From the cell containing the given text, extract its center point as (X, Y) coordinate. 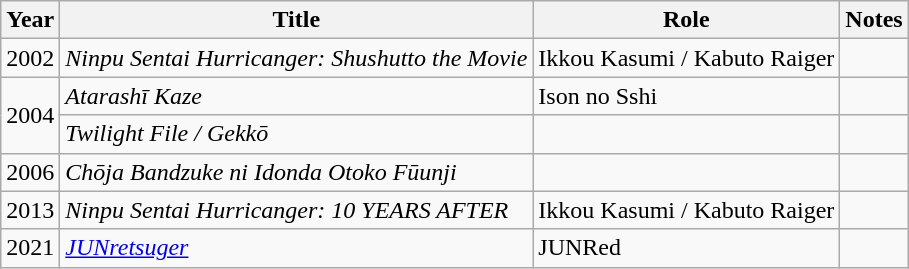
2013 (30, 210)
Twilight File / Gekkō (296, 134)
Chōja Bandzuke ni Idonda Otoko Fūunji (296, 172)
JUNretsuger (296, 248)
2006 (30, 172)
2004 (30, 115)
Atarashī Kaze (296, 96)
Ninpu Sentai Hurricanger: Shushutto the Movie (296, 58)
Ninpu Sentai Hurricanger: 10 YEARS AFTER (296, 210)
2021 (30, 248)
Title (296, 20)
Ison no Sshi (686, 96)
Role (686, 20)
Year (30, 20)
2002 (30, 58)
Notes (874, 20)
JUNRed (686, 248)
